Return the (X, Y) coordinate for the center point of the cell that contains the specified text.  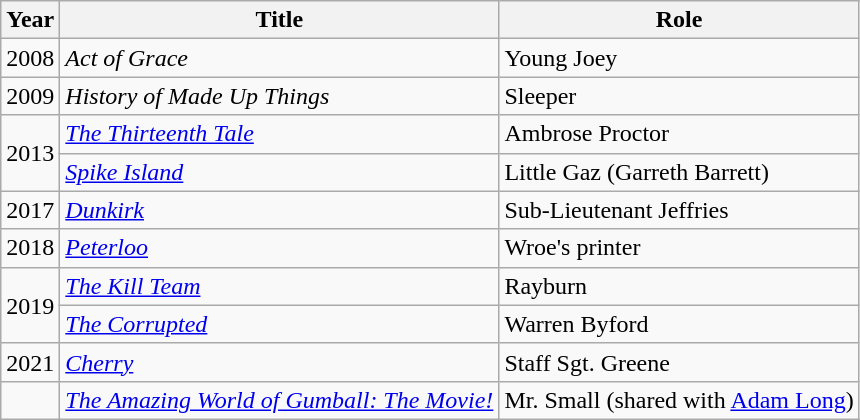
History of Made Up Things (280, 96)
Title (280, 20)
Dunkirk (280, 210)
Role (679, 20)
2019 (30, 305)
The Thirteenth Tale (280, 134)
Little Gaz (Garreth Barrett) (679, 172)
2018 (30, 248)
Act of Grace (280, 58)
Year (30, 20)
The Kill Team (280, 286)
2009 (30, 96)
2013 (30, 153)
2017 (30, 210)
Mr. Small (shared with Adam Long) (679, 400)
Wroe's printer (679, 248)
Young Joey (679, 58)
Sub-Lieutenant Jeffries (679, 210)
The Amazing World of Gumball: The Movie! (280, 400)
Ambrose Proctor (679, 134)
Staff Sgt. Greene (679, 362)
Cherry (280, 362)
Sleeper (679, 96)
Rayburn (679, 286)
Spike Island (280, 172)
2021 (30, 362)
Peterloo (280, 248)
The Corrupted (280, 324)
2008 (30, 58)
Warren Byford (679, 324)
